Locate the cell with the specified text and output its [X, Y] center coordinate. 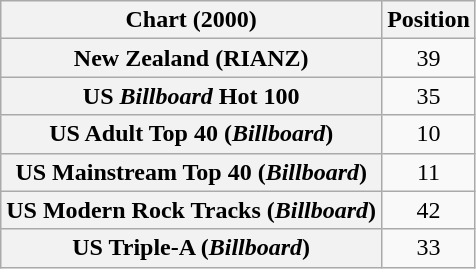
35 [429, 96]
33 [429, 248]
Position [429, 20]
39 [429, 58]
New Zealand (RIANZ) [192, 58]
US Billboard Hot 100 [192, 96]
10 [429, 134]
11 [429, 172]
US Adult Top 40 (Billboard) [192, 134]
42 [429, 210]
US Modern Rock Tracks (Billboard) [192, 210]
US Mainstream Top 40 (Billboard) [192, 172]
Chart (2000) [192, 20]
US Triple-A (Billboard) [192, 248]
